Determine the (X, Y) coordinate at the center of the cell enclosing the given text.  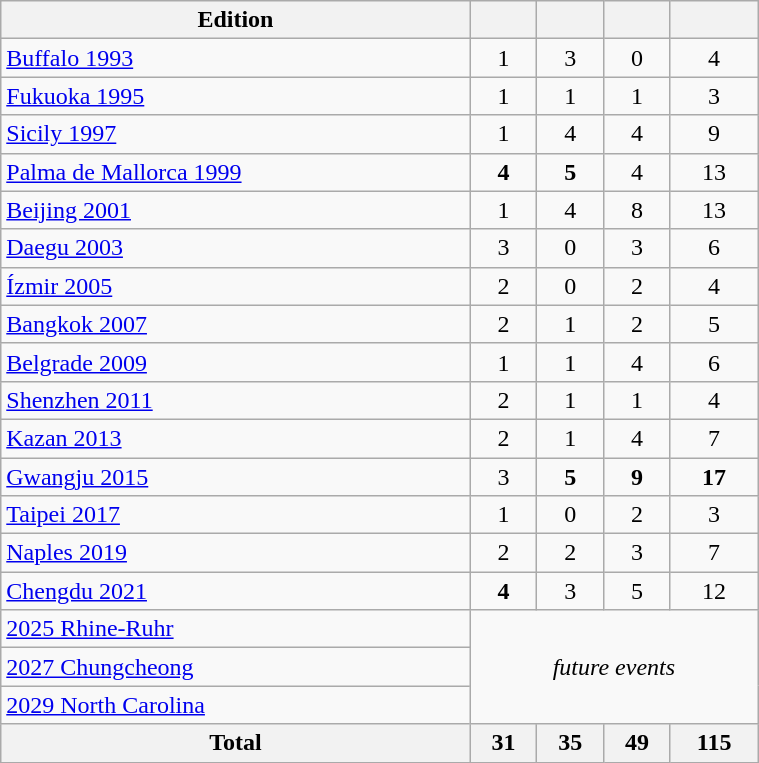
35 (570, 743)
Total (236, 743)
Daegu 2003 (236, 248)
Gwangju 2015 (236, 477)
future events (614, 667)
12 (714, 591)
Buffalo 1993 (236, 58)
Sicily 1997 (236, 134)
Taipei 2017 (236, 515)
49 (638, 743)
2025 Rhine-Ruhr (236, 629)
Ízmir 2005 (236, 286)
Belgrade 2009 (236, 362)
Bangkok 2007 (236, 324)
17 (714, 477)
Kazan 2013 (236, 438)
Shenzhen 2011 (236, 400)
2027 Chungcheong (236, 667)
Edition (236, 20)
Chengdu 2021 (236, 591)
115 (714, 743)
2029 North Carolina (236, 705)
8 (638, 210)
Palma de Mallorca 1999 (236, 172)
Naples 2019 (236, 553)
Beijing 2001 (236, 210)
31 (504, 743)
Fukuoka 1995 (236, 96)
